Extract the (X, Y) coordinate from the center of the cell holding the provided text.  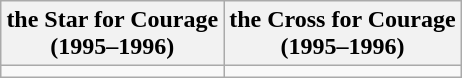
the Star for Courage(1995–1996) (112, 34)
the Cross for Courage(1995–1996) (342, 34)
